Scan for the cell matching the given text and deliver its (X, Y) coordinate at center. 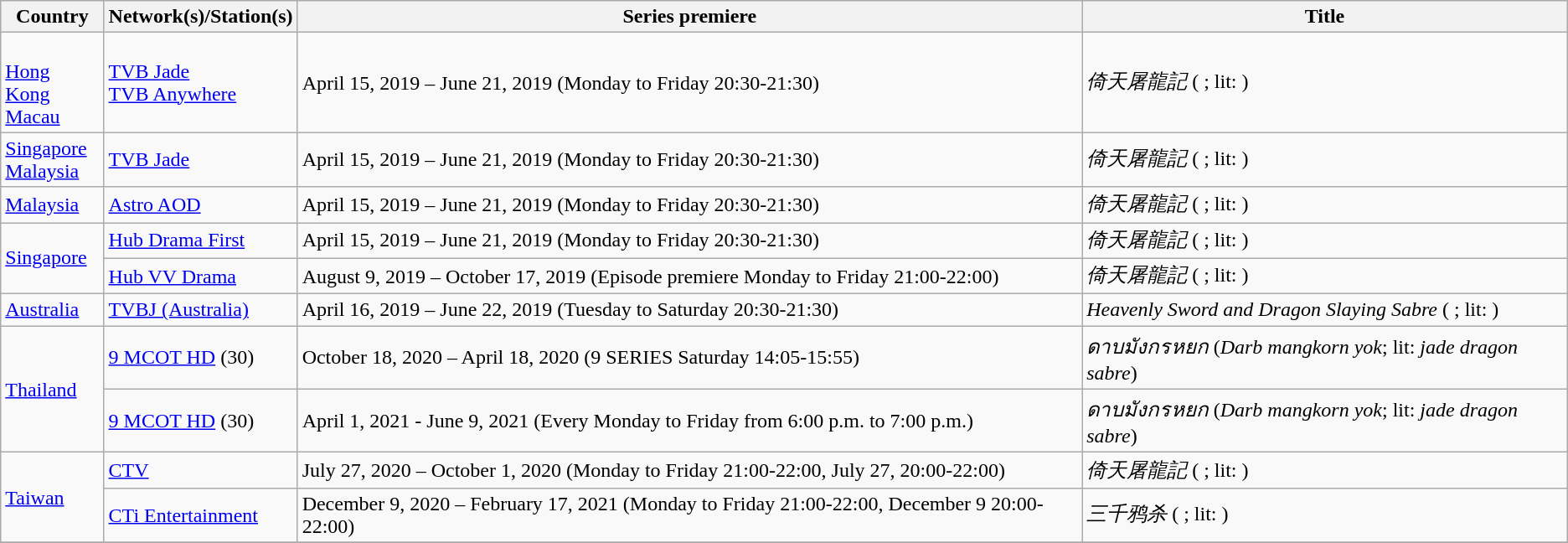
Country (52, 17)
October 18, 2020 – April 18, 2020 (9 SERIES Saturday 14:05-15:55) (690, 358)
Thailand (52, 389)
TVBJ (Australia) (201, 310)
Hub VV Drama (201, 277)
三千鸦杀 ( ; lit: ) (1325, 515)
Australia (52, 310)
Network(s)/Station(s) (201, 17)
TVB Jade TVB Anywhere (201, 82)
CTi Entertainment (201, 515)
Hong Kong Macau (52, 82)
CTV (201, 471)
TVB Jade (201, 159)
April 16, 2019 – June 22, 2019 (Tuesday to Saturday 20:30-21:30) (690, 310)
Malaysia (52, 204)
April 1, 2021 - June 9, 2021 (Every Monday to Friday from 6:00 p.m. to 7:00 p.m.) (690, 421)
August 9, 2019 – October 17, 2019 (Episode premiere Monday to Friday 21:00-22:00) (690, 277)
Singapore Malaysia (52, 159)
Taiwan (52, 498)
Hub Drama First (201, 241)
July 27, 2020 – October 1, 2020 (Monday to Friday 21:00-22:00, July 27, 20:00-22:00) (690, 471)
Astro AOD (201, 204)
Title (1325, 17)
December 9, 2020 – February 17, 2021 (Monday to Friday 21:00-22:00, December 9 20:00-22:00) (690, 515)
Series premiere (690, 17)
Heavenly Sword and Dragon Slaying Sabre ( ; lit: ) (1325, 310)
Singapore (52, 258)
